Pinpoint the cell where the given text exists, returning its (x, y) midpoint coordinate. 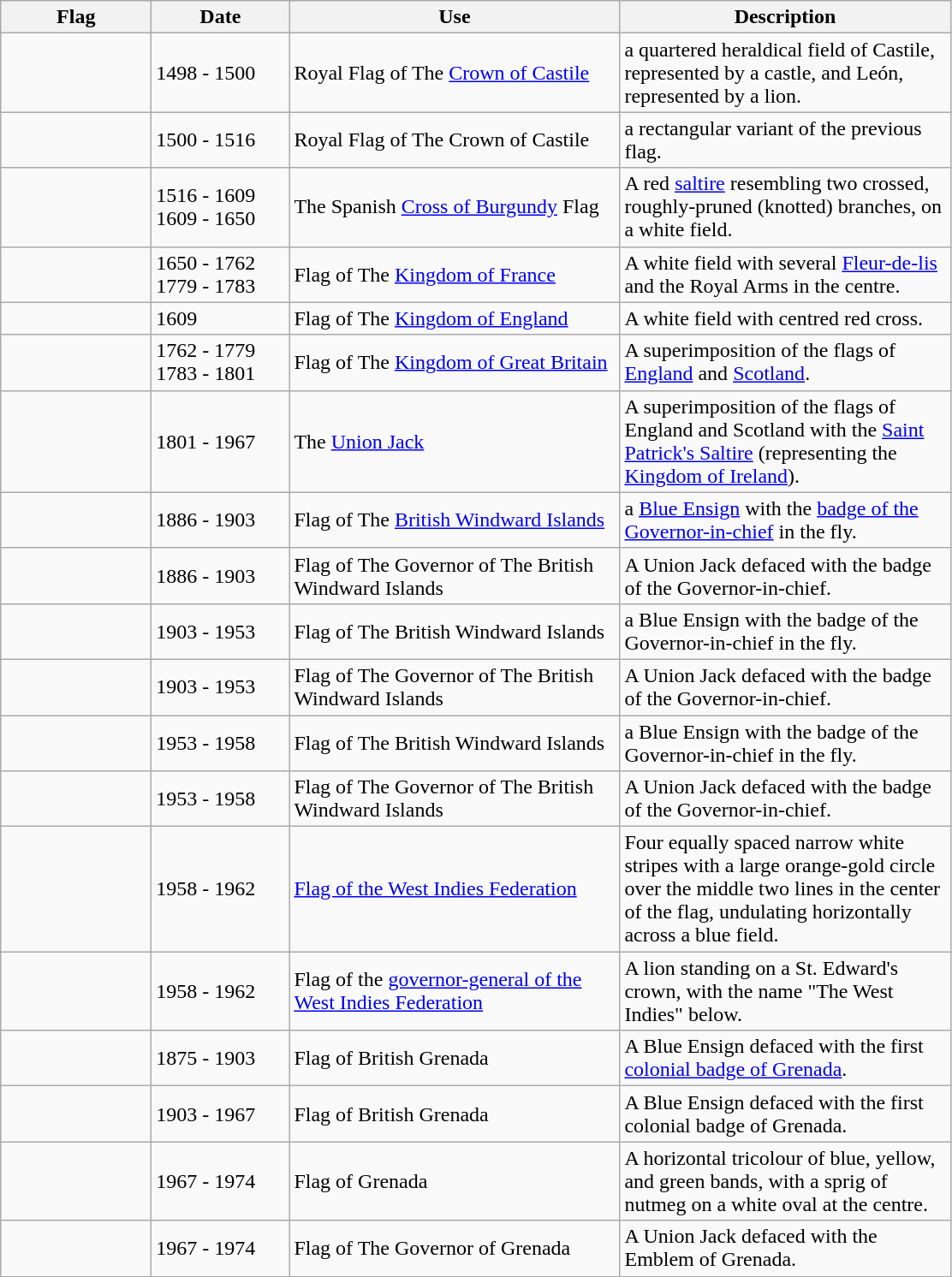
A lion standing on a St. Edward's crown, with the name "The West Indies" below. (785, 991)
1903 - 1967 (221, 1114)
1650 - 17621779 - 1783 (221, 274)
a rectangular variant of the previous flag. (785, 140)
Date (221, 17)
A horizontal tricolour of blue, yellow, and green bands, with a sprig of nutmeg on a white oval at the centre. (785, 1181)
Description (785, 17)
Flag of The Kingdom of England (455, 318)
1609 (221, 318)
A superimposition of the flags of England and Scotland with the Saint Patrick's Saltire (representing the Kingdom of Ireland). (785, 442)
The Spanish Cross of Burgundy Flag (455, 207)
A superimposition of the flags of England and Scotland. (785, 363)
A white field with several Fleur-de-lis and the Royal Arms in the centre. (785, 274)
Flag of the West Indies Federation (455, 889)
a quartered heraldical field of Castile, represented by a castle, and León, represented by a lion. (785, 73)
Use (455, 17)
Flag of The Kingdom of France (455, 274)
Flag of the governor-general of the West Indies Federation (455, 991)
1500 - 1516 (221, 140)
Flag of The Kingdom of Great Britain (455, 363)
Flag of The Governor of Grenada (455, 1248)
A white field with centred red cross. (785, 318)
A red saltire resembling two crossed, roughly-pruned (knotted) branches, on a white field. (785, 207)
1801 - 1967 (221, 442)
Flag of Grenada (455, 1181)
The Union Jack (455, 442)
Flag (76, 17)
1875 - 1903 (221, 1058)
A Union Jack defaced with the Emblem of Grenada. (785, 1248)
1762 - 17791783 - 1801 (221, 363)
1498 - 1500 (221, 73)
1516 - 16091609 - 1650 (221, 207)
